For the text-containing cell, return its midpoint in [X, Y] coordinate format. 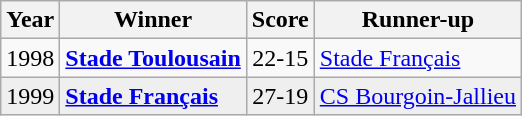
27-19 [280, 96]
1998 [30, 58]
1999 [30, 96]
Runner-up [418, 20]
Year [30, 20]
Winner [153, 20]
Stade Toulousain [153, 58]
Score [280, 20]
22-15 [280, 58]
CS Bourgoin-Jallieu [418, 96]
